Identify which cell holds the provided text, then report its (X, Y) central coordinate. 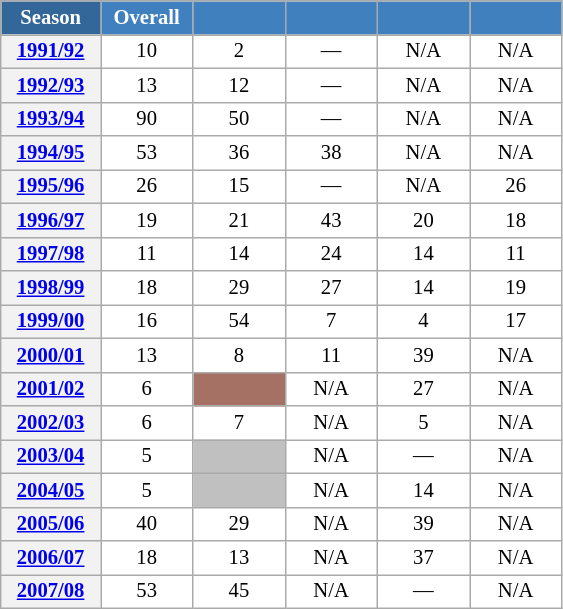
1999/00 (51, 321)
8 (239, 355)
21 (239, 220)
1998/99 (51, 287)
2002/03 (51, 423)
38 (331, 153)
2005/06 (51, 524)
40 (146, 524)
90 (146, 119)
2 (239, 51)
2003/04 (51, 456)
Overall (146, 17)
1994/95 (51, 153)
43 (331, 220)
4 (423, 321)
45 (239, 591)
10 (146, 51)
36 (239, 153)
17 (516, 321)
20 (423, 220)
15 (239, 186)
Season (51, 17)
1992/93 (51, 85)
1997/98 (51, 254)
2007/08 (51, 591)
24 (331, 254)
12 (239, 85)
54 (239, 321)
1993/94 (51, 119)
2006/07 (51, 557)
1991/92 (51, 51)
37 (423, 557)
1995/96 (51, 186)
50 (239, 119)
2000/01 (51, 355)
2001/02 (51, 389)
16 (146, 321)
1996/97 (51, 220)
2004/05 (51, 490)
